Capture the cell that displays the provided text and extract its [X, Y] central coordinate. 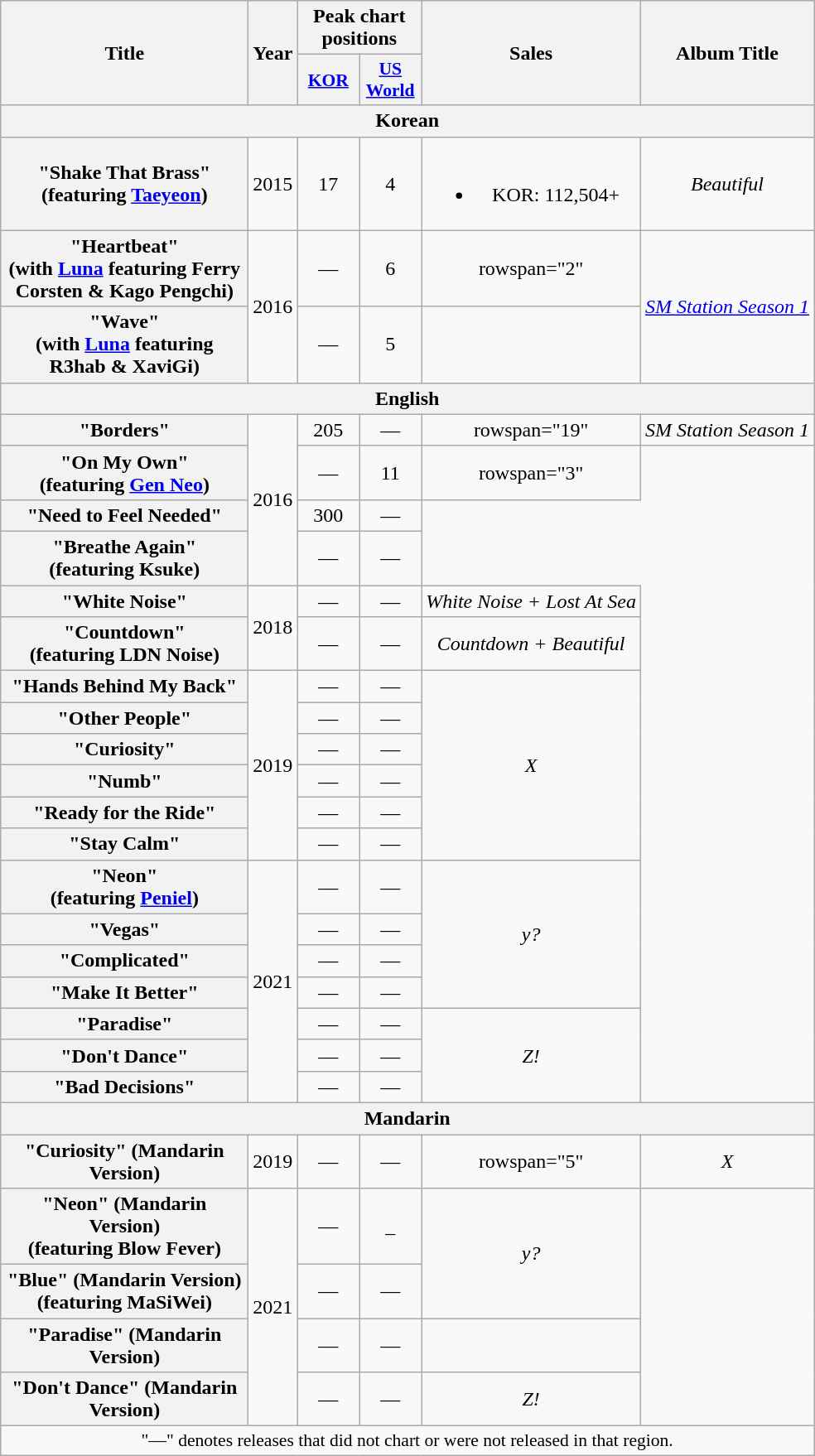
"Borders" [124, 430]
2018 [273, 628]
"Stay Calm" [124, 844]
English [407, 398]
KOR [328, 80]
Sales [532, 53]
Beautiful [727, 184]
Title [124, 53]
"Make It Better" [124, 992]
rowspan="3" [532, 472]
"Wave" (with Luna featuring R3hab & XaviGi) [124, 345]
"Neon" (Mandarin Version)(featuring Blow Fever) [124, 1227]
"Countdown"(featuring LDN Noise) [124, 644]
rowspan="5" [532, 1161]
5 [391, 345]
"Vegas" [124, 929]
Peak chart positions [359, 28]
"Other People" [124, 718]
"Numb" [124, 781]
rowspan="2" [532, 268]
"Bad Decisions" [124, 1087]
6 [391, 268]
"On My Own" (featuring Gen Neo) [124, 472]
Album Title [727, 53]
_ [391, 1227]
11 [391, 472]
"Don't Dance" (Mandarin Version) [124, 1400]
17 [328, 184]
Mandarin [407, 1118]
"Breathe Again" (featuring Ksuke) [124, 558]
"Need to Feel Needed" [124, 515]
"White Noise" [124, 600]
300 [328, 515]
"Blue" (Mandarin Version)(featuring MaSiWei) [124, 1292]
KOR: 112,504+ [532, 184]
"Paradise" (Mandarin Version) [124, 1345]
"Complicated" [124, 961]
4 [391, 184]
"Heartbeat" (with Luna featuring Ferry Corsten & Kago Pengchi) [124, 268]
Year [273, 53]
White Noise + Lost At Sea [532, 600]
Korean [407, 121]
2015 [273, 184]
Countdown + Beautiful [532, 644]
"Shake That Brass" (featuring Taeyeon) [124, 184]
"Ready for the Ride" [124, 812]
205 [328, 430]
"Neon"(featuring Peniel) [124, 886]
"Don't Dance" [124, 1055]
"Curiosity" [124, 750]
"Paradise" [124, 1024]
"Curiosity" (Mandarin Version) [124, 1161]
"—" denotes releases that did not chart or were not released in that region. [407, 1441]
rowspan="19" [532, 430]
USWorld [391, 80]
"Hands Behind My Back" [124, 687]
